Detect which cell encompasses the target text, then output its (x, y) center coordinate. 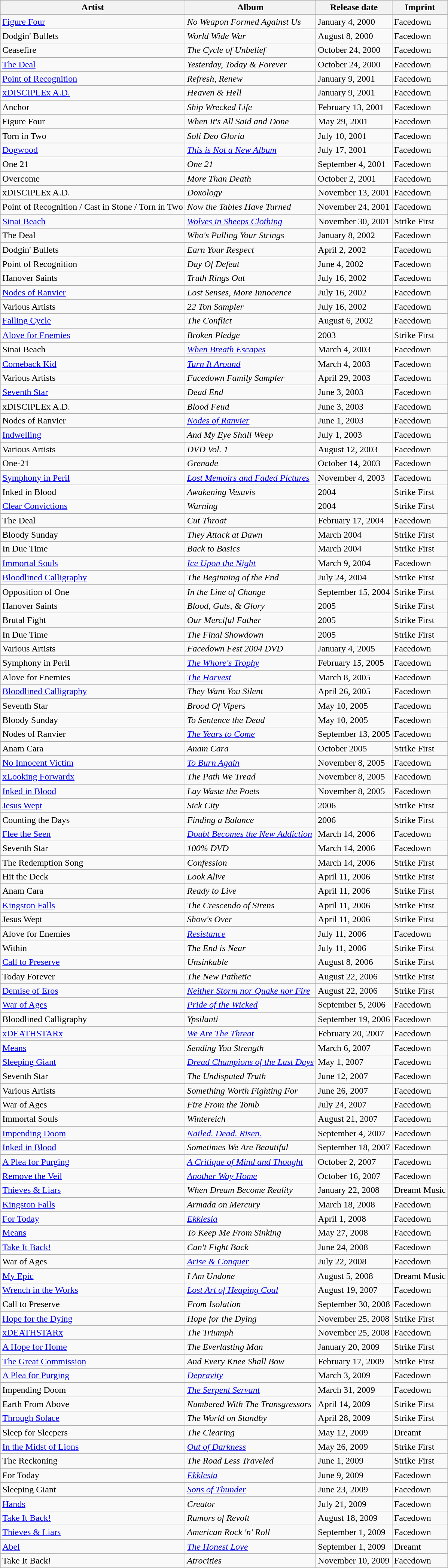
July 22, 2008 (354, 1261)
September 30, 2008 (354, 1304)
Comeback Kid (93, 364)
October 2, 2001 (354, 179)
September 13, 2005 (354, 734)
Our Merciful Father (250, 620)
January 8, 2002 (354, 235)
July 17, 2001 (354, 150)
May 29, 2001 (354, 121)
October 14, 2003 (354, 464)
Warning (250, 506)
November 30, 2001 (354, 221)
September 18, 2007 (354, 1148)
November 24, 2001 (354, 207)
Torn in Two (93, 136)
When It's All Said and Done (250, 121)
To Sentence the Dead (250, 720)
Cut Throat (250, 520)
February 17, 2009 (354, 1361)
Within (93, 948)
Facedown Fest 2004 DVD (250, 649)
Day Of Defeat (250, 264)
Broken Pledge (250, 335)
February 17, 2004 (354, 520)
Indwelling (93, 435)
March 9, 2004 (354, 563)
Confession (250, 862)
September 4, 2007 (354, 1133)
Pride of the Wicked (250, 1005)
August 19, 2007 (354, 1290)
April 1, 2008 (354, 1219)
DVD Vol. 1 (250, 449)
Blood Feud (250, 406)
Resistance (250, 934)
August 5, 2008 (354, 1276)
Dogwood (93, 150)
Dread Champions of the Last Days (250, 1062)
January 4, 2005 (354, 649)
Flee the Seen (93, 834)
Show's Over (250, 920)
Dead End (250, 392)
August 8, 2000 (354, 36)
Armada on Mercury (250, 1204)
The New Pathetic (250, 976)
The Serpent Servant (250, 1390)
November 10, 2009 (354, 1561)
The Years to Come (250, 734)
August 12, 2003 (354, 449)
Today Forever (93, 976)
The Road Less Traveled (250, 1461)
A Critique of Mind and Thought (250, 1162)
The Crescendo of Sirens (250, 905)
We Are The Threat (250, 1033)
September 4, 2001 (354, 164)
Abel (93, 1547)
February 15, 2005 (354, 663)
Album (250, 7)
The Undisputed Truth (250, 1076)
September 19, 2006 (354, 1019)
Earn Your Respect (250, 250)
To Keep Me From Sinking (250, 1233)
June 26, 2007 (354, 1091)
August 21, 2007 (354, 1119)
The Cycle of Unbelief (250, 50)
Falling Cycle (93, 321)
Soli Deo Gloria (250, 136)
Release date (354, 7)
Out of Darkness (250, 1447)
May 12, 2009 (354, 1432)
22 Ton Sampler (250, 307)
No Weapon Formed Against Us (250, 22)
The Redemption Song (93, 862)
Neither Storm nor Quake nor Fire (250, 991)
They Attack at Dawn (250, 535)
The Whore's Trophy (250, 663)
August 6, 2002 (354, 321)
March 8, 2005 (354, 677)
2003 (354, 335)
The Conflict (250, 321)
Back to Basics (250, 549)
Ready to Live (250, 891)
American Rock 'n' Roll (250, 1532)
Depravity (250, 1376)
April 29, 2003 (354, 378)
March 3, 2009 (354, 1376)
Nailed. Dead. Risen. (250, 1133)
A Hope for Home (93, 1347)
Brood Of Vipers (250, 706)
April 28, 2009 (354, 1418)
April 2, 2002 (354, 250)
September 5, 2006 (354, 1005)
March 31, 2009 (354, 1390)
When Dream Become Reality (250, 1190)
Anchor (93, 107)
In the Midst of Lions (93, 1447)
From Isolation (250, 1304)
June 24, 2008 (354, 1247)
This is Not a New Album (250, 150)
Ice Upon the Night (250, 563)
July 24, 2004 (354, 577)
November 4, 2003 (354, 478)
August 8, 2006 (354, 962)
June 4, 2002 (354, 264)
The Harvest (250, 677)
Doxology (250, 193)
The Path We Tread (250, 777)
Look Alive (250, 877)
Fire From the Tomb (250, 1105)
October 2, 2007 (354, 1162)
June 1, 2009 (354, 1461)
Sick City (250, 805)
Sending You Strength (250, 1048)
Now the Tables Have Turned (250, 207)
My Epic (93, 1276)
Ceasefire (93, 50)
February 13, 2001 (354, 107)
Heaven & Hell (250, 93)
The Everlasting Man (250, 1347)
They Want You Silent (250, 692)
And Every Knee Shall Bow (250, 1361)
World Wide War (250, 36)
Wintereich (250, 1119)
Demise of Eros (93, 991)
Artist (93, 7)
Opposition of One (93, 592)
Hit the Deck (93, 877)
January 22, 2008 (354, 1190)
Who's Pulling Your Strings (250, 235)
July 1, 2003 (354, 435)
Wolves in Sheeps Clothing (250, 221)
xLooking Forwardx (93, 777)
The World on Standby (250, 1418)
Lay Waste the Poets (250, 791)
Imprint (420, 7)
June 23, 2009 (354, 1489)
Rumors of Revolt (250, 1518)
Lost Art of Heaping Coal (250, 1290)
Turn It Around (250, 364)
Unsinkable (250, 962)
March 6, 2007 (354, 1048)
Yesterday, Today & Forever (250, 64)
July 24, 2007 (354, 1105)
Lost Senses, More Innocence (250, 292)
When Breath Escapes (250, 349)
Blood, Guts, & Glory (250, 606)
Awakening Vesuvis (250, 492)
The Triumph (250, 1333)
May 1, 2007 (354, 1062)
Earth From Above (93, 1404)
June 12, 2007 (354, 1076)
Remove the Veil (93, 1176)
Sons of Thunder (250, 1489)
I Am Undone (250, 1276)
Atrocities (250, 1561)
Sometimes We Are Beautiful (250, 1148)
The Honest Love (250, 1547)
To Burn Again (250, 763)
July 21, 2009 (354, 1504)
October 16, 2007 (354, 1176)
July 10, 2001 (354, 136)
June 1, 2003 (354, 421)
Counting the Days (93, 820)
Lost Memoirs and Faded Pictures (250, 478)
Brutal Fight (93, 620)
Arise & Conquer (250, 1261)
Facedown Family Sampler (250, 378)
The Great Commission (93, 1361)
Refresh, Renew (250, 79)
June 9, 2009 (354, 1475)
Overcome (93, 179)
Something Worth Fighting For (250, 1091)
Through Solace (93, 1418)
Doubt Becomes the New Addiction (250, 834)
And My Eye Shall Weep (250, 435)
Point of Recognition / Cast in Stone / Torn in Two (93, 207)
April 26, 2005 (354, 692)
In the Line of Change (250, 592)
The Final Showdown (250, 635)
January 4, 2000 (354, 22)
Grenade (250, 464)
May 27, 2008 (354, 1233)
Creator (250, 1504)
Another Way Home (250, 1176)
Truth Rings Out (250, 278)
January 20, 2009 (354, 1347)
Finding a Balance (250, 820)
No Innocent Victim (93, 763)
Hands (93, 1504)
One-21 (93, 464)
The Reckoning (93, 1461)
The Beginning of the End (250, 577)
Can't Fight Back (250, 1247)
Numbered With The Transgressors (250, 1404)
100% DVD (250, 848)
October 2005 (354, 748)
August 18, 2009 (354, 1518)
Wrench in the Works (93, 1290)
February 20, 2007 (354, 1033)
The Clearing (250, 1432)
September 15, 2004 (354, 592)
Ship Wrecked Life (250, 107)
Sleep for Sleepers (93, 1432)
Ypsilanti (250, 1019)
May 26, 2009 (354, 1447)
Clear Convictions (93, 506)
April 14, 2009 (354, 1404)
March 18, 2008 (354, 1204)
November 13, 2001 (354, 193)
More Than Death (250, 179)
The End is Near (250, 948)
